Determine the (X, Y) coordinate at the center of the cell enclosing the given text.  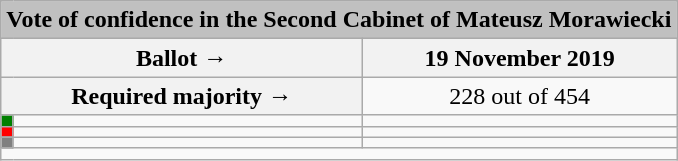
Ballot → (182, 58)
Vote of confidence in the Second Cabinet of Mateusz Morawiecki (339, 20)
Required majority → (182, 96)
19 November 2019 (519, 58)
228 out of 454 (519, 96)
